Return the (x, y) coordinate for the center point of the cell that contains the specified text.  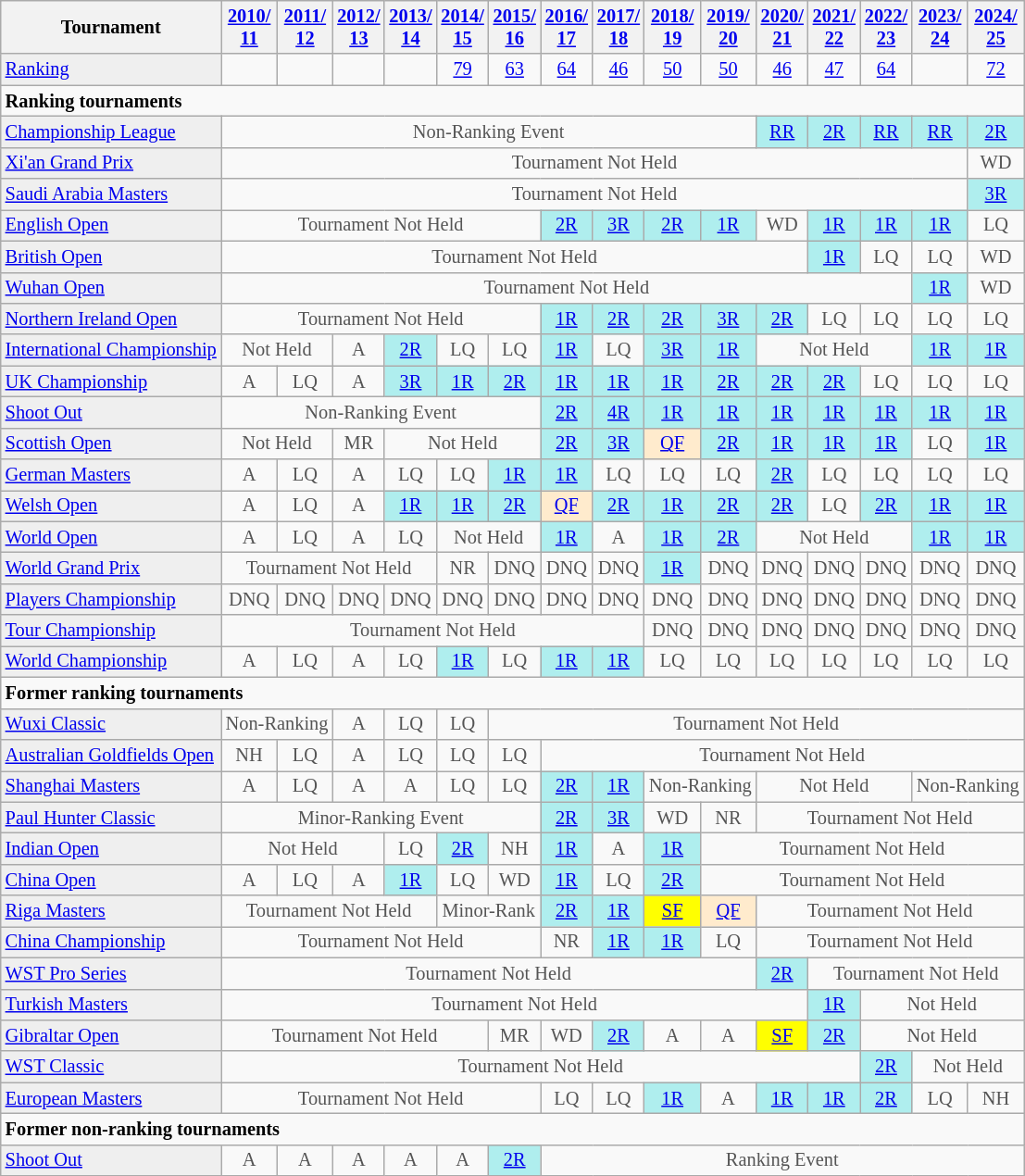
Riga Masters (111, 911)
72 (995, 69)
Tournament (111, 27)
Players Championship (111, 599)
2022/23 (886, 27)
Former ranking tournaments (513, 693)
Championship League (111, 131)
Minor-Ranking Event (381, 818)
2014/15 (463, 27)
China Championship (111, 942)
2012/13 (358, 27)
WST Pro Series (111, 973)
2010/11 (250, 27)
Shanghai Masters (111, 786)
World Grand Prix (111, 568)
Tour Championship (111, 631)
European Masters (111, 1098)
Northern Ireland Open (111, 319)
Indian Open (111, 848)
Scottish Open (111, 444)
Wuxi Classic (111, 724)
2011/12 (306, 27)
Welsh Open (111, 506)
Ranking tournaments (513, 101)
British Open (111, 256)
79 (463, 69)
Paul Hunter Classic (111, 818)
2016/17 (567, 27)
Turkish Masters (111, 1005)
2020/21 (782, 27)
Ranking Event (782, 1160)
Gibraltar Open (111, 1035)
4R (619, 412)
German Masters (111, 475)
WST Classic (111, 1067)
UK Championship (111, 382)
2018/19 (672, 27)
Wuhan Open (111, 288)
World Championship (111, 661)
2013/14 (410, 27)
Saudi Arabia Masters (111, 194)
China Open (111, 880)
Minor-Rank (489, 911)
English Open (111, 225)
2019/20 (728, 27)
Xi'an Grand Prix (111, 163)
2023/24 (940, 27)
2017/18 (619, 27)
63 (515, 69)
Former non-ranking tournaments (513, 1129)
World Open (111, 537)
2015/16 (515, 27)
47 (834, 69)
Ranking (111, 69)
International Championship (111, 350)
2021/22 (834, 27)
Australian Goldfields Open (111, 755)
2024/25 (995, 27)
